Return the (x, y) coordinate for the center point of the cell that contains the specified text.  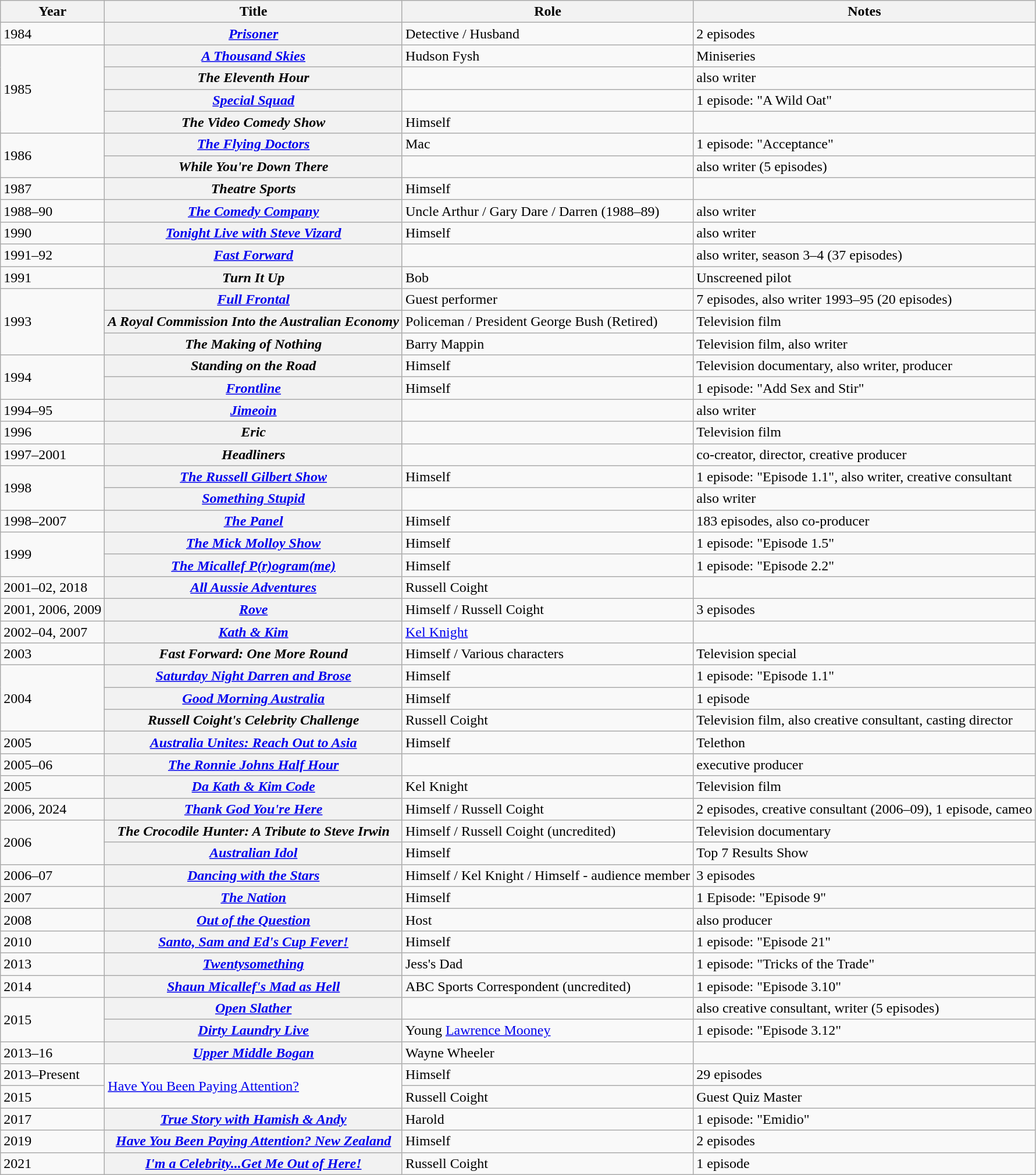
Hudson Fysh (547, 56)
The Making of Nothing (254, 344)
also writer, season 3–4 (37 episodes) (864, 255)
Eric (254, 432)
Notes (864, 12)
Role (547, 12)
1997–2001 (52, 455)
Television documentary (864, 831)
also producer (864, 920)
2005–06 (52, 765)
Guest Quiz Master (864, 1097)
Prisoner (254, 34)
1991–92 (52, 255)
I'm a Celebrity...Get Me Out of Here! (254, 1163)
The Flying Doctors (254, 144)
2003 (52, 654)
1985 (52, 89)
2014 (52, 986)
2008 (52, 920)
Standing on the Road (254, 366)
Da Kath & Kim Code (254, 787)
2006, 2024 (52, 809)
Top 7 Results Show (864, 853)
Saturday Night Darren and Brose (254, 676)
ABC Sports Correspondent (uncredited) (547, 986)
Rove (254, 609)
183 episodes, also co-producer (864, 521)
Host (547, 920)
Television film, also creative consultant, casting director (864, 720)
Himself / Various characters (547, 654)
Have You Been Paying Attention? New Zealand (254, 1141)
Have You Been Paying Attention? (254, 1086)
While You're Down There (254, 166)
1988–90 (52, 211)
Jimeoin (254, 410)
The Ronnie Johns Half Hour (254, 765)
Mac (547, 144)
2010 (52, 942)
Wayne Wheeler (547, 1053)
1991 (52, 278)
Australia Unites: Reach Out to Asia (254, 743)
Full Frontal (254, 300)
Australian Idol (254, 853)
The Nation (254, 897)
1987 (52, 189)
1986 (52, 155)
co-creator, director, creative producer (864, 455)
1 episode: "Episode 2.2" (864, 565)
Tonight Live with Steve Vizard (254, 233)
Theatre Sports (254, 189)
2001–02, 2018 (52, 587)
Headliners (254, 455)
2013 (52, 964)
Thank God You're Here (254, 809)
Barry Mappin (547, 344)
1984 (52, 34)
Year (52, 12)
1996 (52, 432)
Turn It Up (254, 278)
1999 (52, 554)
Telethon (864, 743)
The Video Comedy Show (254, 122)
Fast Forward (254, 255)
Out of the Question (254, 920)
Policeman / President George Bush (Retired) (547, 322)
Shaun Micallef's Mad as Hell (254, 986)
Detective / Husband (547, 34)
Santo, Sam and Ed's Cup Fever! (254, 942)
1990 (52, 233)
2013–16 (52, 1053)
A Thousand Skies (254, 56)
The Micallef P(r)ogram(me) (254, 565)
Television film, also writer (864, 344)
2017 (52, 1119)
1 episode: "Episode 1.1", also writer, creative consultant (864, 477)
Himself / Russell Coight (uncredited) (547, 831)
1 episode: "Episode 1.5" (864, 543)
1994 (52, 377)
The Panel (254, 521)
Guest performer (547, 300)
The Russell Gilbert Show (254, 477)
The Eleventh Hour (254, 78)
1 episode: "Tricks of the Trade" (864, 964)
29 episodes (864, 1075)
Kath & Kim (254, 631)
1 episode: "Add Sex and Stir" (864, 388)
All Aussie Adventures (254, 587)
2007 (52, 897)
The Mick Molloy Show (254, 543)
Jess's Dad (547, 964)
True Story with Hamish & Andy (254, 1119)
also creative consultant, writer (5 episodes) (864, 1009)
The Comedy Company (254, 211)
1994–95 (52, 410)
Himself / Kel Knight / Himself - audience member (547, 875)
1 episode: "Acceptance" (864, 144)
1 episode: "A Wild Oat" (864, 100)
2006 (52, 842)
Twentysomething (254, 964)
1998 (52, 488)
Fast Forward: One More Round (254, 654)
Open Slather (254, 1009)
Harold (547, 1119)
Unscreened pilot (864, 278)
executive producer (864, 765)
2 episodes, creative consultant (2006–09), 1 episode, cameo (864, 809)
2013–Present (52, 1075)
Special Squad (254, 100)
Dirty Laundry Live (254, 1031)
1 episode: "Episode 3.12" (864, 1031)
A Royal Commission Into the Australian Economy (254, 322)
The Crocodile Hunter: A Tribute to Steve Irwin (254, 831)
2019 (52, 1141)
1 episode: "Emidio" (864, 1119)
also writer (5 episodes) (864, 166)
Uncle Arthur / Gary Dare / Darren (1988–89) (547, 211)
Television special (864, 654)
1 episode: "Episode 3.10" (864, 986)
2001, 2006, 2009 (52, 609)
Miniseries (864, 56)
Title (254, 12)
Upper Middle Bogan (254, 1053)
2004 (52, 698)
1993 (52, 322)
Young Lawrence Mooney (547, 1031)
1 Episode: "Episode 9" (864, 897)
2006–07 (52, 875)
2021 (52, 1163)
Dancing with the Stars (254, 875)
Good Morning Australia (254, 698)
Frontline (254, 388)
Television documentary, also writer, producer (864, 366)
2002–04, 2007 (52, 631)
Russell Coight's Celebrity Challenge (254, 720)
1998–2007 (52, 521)
Something Stupid (254, 499)
7 episodes, also writer 1993–95 (20 episodes) (864, 300)
1 episode: "Episode 21" (864, 942)
Bob (547, 278)
1 episode: "Episode 1.1" (864, 676)
